Output the (x, y) coordinate of the center of the cell containing the given text.  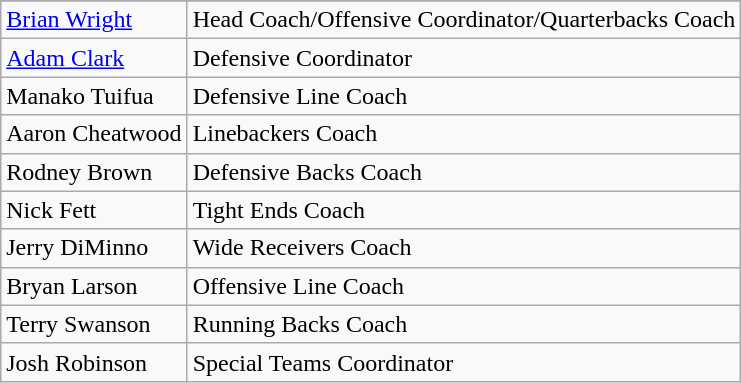
Defensive Coordinator (464, 58)
Defensive Backs Coach (464, 172)
Brian Wright (94, 20)
Bryan Larson (94, 286)
Manako Tuifua (94, 96)
Running Backs Coach (464, 324)
Linebackers Coach (464, 134)
Defensive Line Coach (464, 96)
Jerry DiMinno (94, 248)
Special Teams Coordinator (464, 362)
Terry Swanson (94, 324)
Nick Fett (94, 210)
Aaron Cheatwood (94, 134)
Wide Receivers Coach (464, 248)
Adam Clark (94, 58)
Josh Robinson (94, 362)
Head Coach/Offensive Coordinator/Quarterbacks Coach (464, 20)
Rodney Brown (94, 172)
Tight Ends Coach (464, 210)
Offensive Line Coach (464, 286)
